Output the [x, y] coordinate of the center of the cell containing the given text.  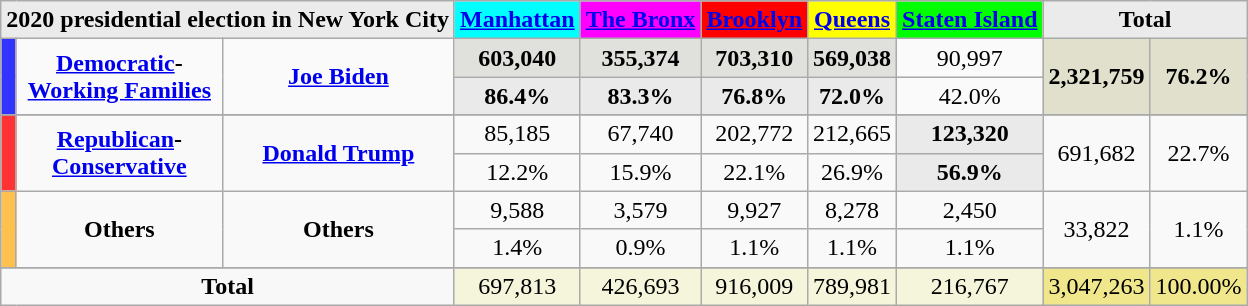
3,047,263 [1096, 286]
9,588 [517, 210]
The Bronx [640, 20]
789,981 [852, 286]
72.0% [852, 96]
67,740 [640, 134]
569,038 [852, 58]
85,185 [517, 134]
202,772 [754, 134]
Manhattan [517, 20]
83.3% [640, 96]
2,321,759 [1096, 77]
12.2% [517, 172]
2020 presidential election in New York City [228, 20]
1.4% [517, 248]
Donald Trump [338, 153]
76.2% [1198, 77]
3,579 [640, 210]
76.8% [754, 96]
56.9% [970, 172]
216,767 [970, 286]
355,374 [640, 58]
Democratic-Working Families [119, 77]
Republican-Conservative [119, 153]
15.9% [640, 172]
Staten Island [970, 20]
33,822 [1096, 229]
0.9% [640, 248]
603,040 [517, 58]
426,693 [640, 286]
2,450 [970, 210]
Queens [852, 20]
697,813 [517, 286]
42.0% [970, 96]
100.00% [1198, 286]
123,320 [970, 134]
Joe Biden [338, 77]
703,310 [754, 58]
9,927 [754, 210]
212,665 [852, 134]
Brooklyn [754, 20]
22.1% [754, 172]
8,278 [852, 210]
90,997 [970, 58]
22.7% [1198, 153]
916,009 [754, 286]
691,682 [1096, 153]
86.4% [517, 96]
26.9% [852, 172]
